Output the (X, Y) coordinate of the center of the cell containing the given text.  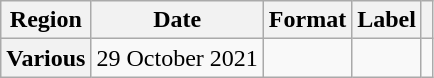
Region (46, 20)
Label (387, 20)
Date (177, 20)
Various (46, 58)
Format (307, 20)
29 October 2021 (177, 58)
